From the cell containing the given text, extract its center point as (X, Y) coordinate. 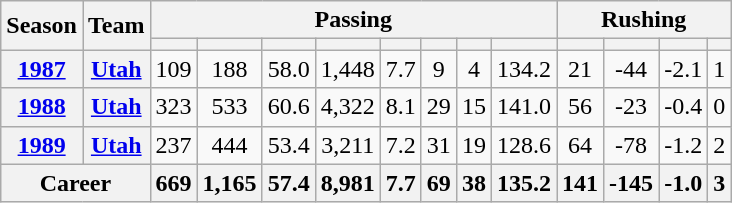
3,211 (348, 145)
533 (230, 107)
Passing (353, 20)
Season (42, 26)
31 (438, 145)
57.4 (288, 183)
-0.4 (684, 107)
Team (116, 26)
669 (174, 183)
141 (580, 183)
-23 (632, 107)
2 (720, 145)
128.6 (524, 145)
-78 (632, 145)
64 (580, 145)
Career (76, 183)
56 (580, 107)
1988 (42, 107)
188 (230, 69)
15 (474, 107)
21 (580, 69)
-1.0 (684, 183)
135.2 (524, 183)
0 (720, 107)
-2.1 (684, 69)
60.6 (288, 107)
-44 (632, 69)
58.0 (288, 69)
141.0 (524, 107)
323 (174, 107)
4,322 (348, 107)
-145 (632, 183)
19 (474, 145)
53.4 (288, 145)
1,165 (230, 183)
Rushing (644, 20)
1989 (42, 145)
-1.2 (684, 145)
444 (230, 145)
1,448 (348, 69)
29 (438, 107)
8,981 (348, 183)
1987 (42, 69)
3 (720, 183)
134.2 (524, 69)
69 (438, 183)
4 (474, 69)
7.2 (400, 145)
38 (474, 183)
237 (174, 145)
8.1 (400, 107)
109 (174, 69)
9 (438, 69)
1 (720, 69)
